From the cell containing the given text, extract its center point as [X, Y] coordinate. 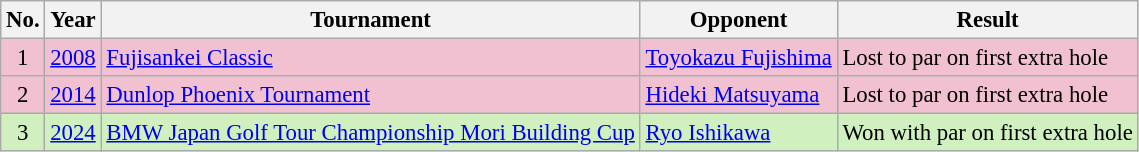
2 [23, 95]
2014 [73, 95]
Dunlop Phoenix Tournament [370, 95]
Opponent [738, 20]
2008 [73, 58]
Year [73, 20]
1 [23, 58]
Result [988, 20]
Tournament [370, 20]
Hideki Matsuyama [738, 95]
Fujisankei Classic [370, 58]
Won with par on first extra hole [988, 133]
Ryo Ishikawa [738, 133]
2024 [73, 133]
Toyokazu Fujishima [738, 58]
No. [23, 20]
BMW Japan Golf Tour Championship Mori Building Cup [370, 133]
3 [23, 133]
